Return the [x, y] coordinate for the center point of the cell that contains the specified text.  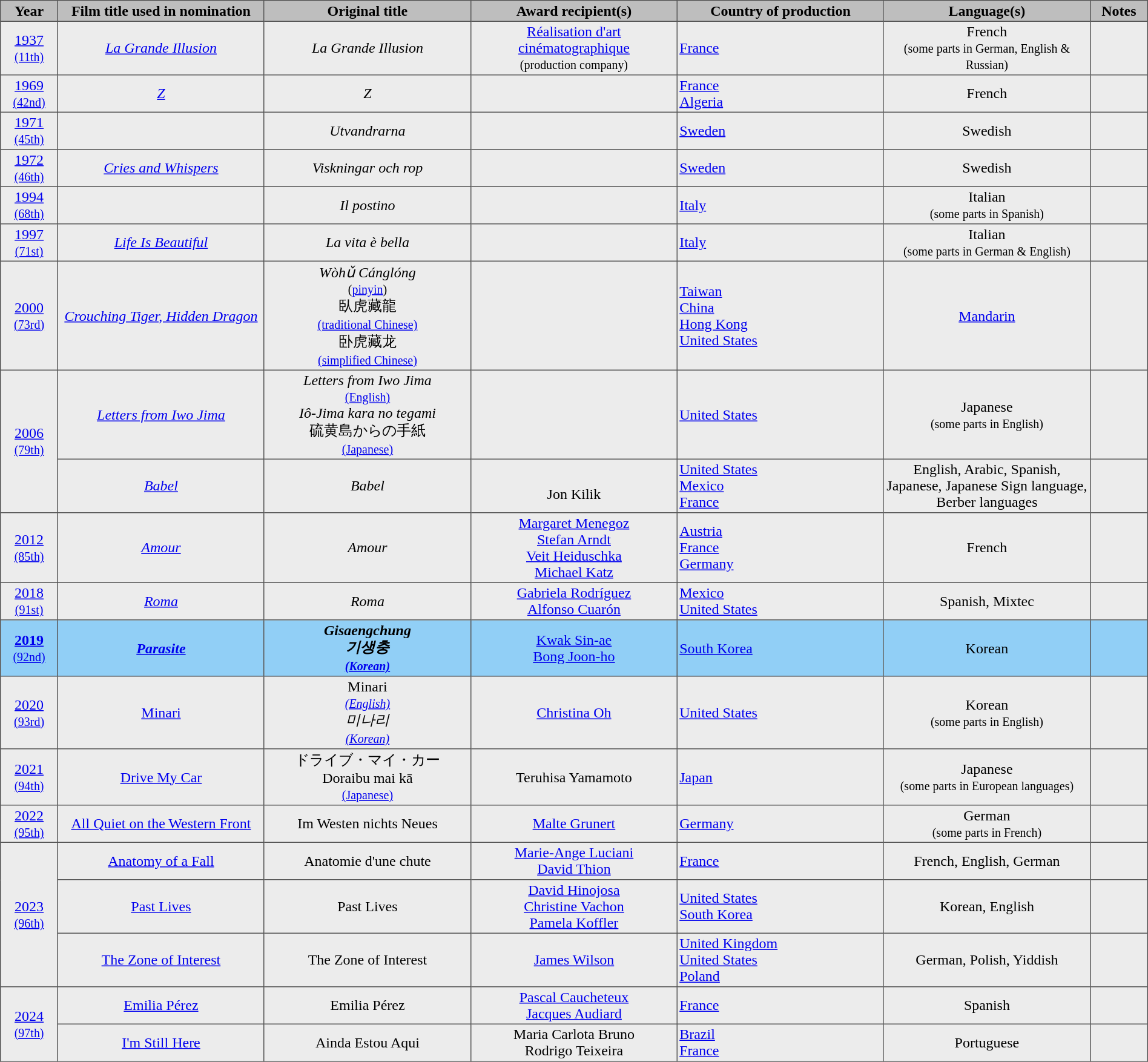
Im Westen nichts Neues [367, 824]
Japanese(some parts in English) [987, 414]
ドライブ・マイ・カーDoraibu mai kā(Japanese) [367, 777]
1971(45th) [29, 131]
Wòhǔ Cánglóng(pinyin)臥虎藏龍(traditional Chinese)卧虎藏龙(simplified Chinese) [367, 315]
Language(s) [987, 11]
German, Polish, Yiddish [987, 960]
1997(71st) [29, 243]
2022(95th) [29, 824]
Brazil France [780, 1043]
2012(85th) [29, 548]
Teruhisa Yamamoto [574, 777]
United Kingdom United States Poland [780, 960]
Year [29, 11]
Viskningar och rop [367, 168]
French(some parts in German, English & Russian) [987, 48]
Christina Oh [574, 713]
Korean(some parts in English) [987, 713]
Cries and Whispers [161, 168]
1972(46th) [29, 168]
Spanish [987, 1006]
Korean, English [987, 906]
Letters from Iwo Jima [161, 414]
Maria Carlota BrunoRodrigo Teixeira [574, 1043]
2024(97th) [29, 1024]
Ainda Estou Aqui [367, 1043]
Malte Grunert [574, 824]
Parasite [161, 648]
Italian(some parts in German & English) [987, 243]
Anatomie d'une chute [367, 861]
2019(92nd) [29, 648]
2021(94th) [29, 777]
German(some parts in French) [987, 824]
Kwak Sin-aeBong Joon-ho [574, 648]
2023(96th) [29, 914]
Jon Kilik [574, 486]
Il postino [367, 205]
1969(42nd) [29, 94]
English, Arabic, Spanish, Japanese, Japanese Sign language, Berber languages [987, 486]
Réalisation d'art cinématographique(production company) [574, 48]
Country of production [780, 11]
Mandarin [987, 315]
Gisaengchung기생충(Korean) [367, 648]
James Wilson [574, 960]
Gabriela RodríguezAlfonso Cuarón [574, 601]
Germany [780, 824]
Life Is Beautiful [161, 243]
Letters from Iwo Jima(English)Iô-Jima kara no tegami硫黄島からの手紙(Japanese) [367, 414]
Crouching Tiger, Hidden Dragon [161, 315]
Mexico United States [780, 601]
David HinojosaChristine VachonPamela Koffler [574, 906]
Spanish, Mixtec [987, 601]
Japan [780, 777]
1937(11th) [29, 48]
Japanese(some parts in European languages) [987, 777]
Portuguese [987, 1043]
2000(73rd) [29, 315]
Anatomy of a Fall [161, 861]
Minari(English)미나리(Korean) [367, 713]
2020(93rd) [29, 713]
French, English, German [987, 861]
Pascal CaucheteuxJacques Audiard [574, 1006]
Drive My Car [161, 777]
Minari [161, 713]
South Korea [780, 648]
Austria France Germany [780, 548]
United States South Korea [780, 906]
2018(91st) [29, 601]
All Quiet on the Western Front [161, 824]
I'm Still Here [161, 1043]
Italian(some parts in Spanish) [987, 205]
Award recipient(s) [574, 11]
Taiwan China Hong Kong United States [780, 315]
Utvandrarna [367, 131]
2006(79th) [29, 441]
Notes [1119, 11]
United States Mexico France [780, 486]
Marie-Ange LucianiDavid Thion [574, 861]
La vita è bella [367, 243]
Korean [987, 648]
France Algeria [780, 94]
Film title used in nomination [161, 11]
Margaret MenegozStefan ArndtVeit HeiduschkaMichael Katz [574, 548]
1994(68th) [29, 205]
Original title [367, 11]
